Capture the cell that displays the provided text and extract its (x, y) central coordinate. 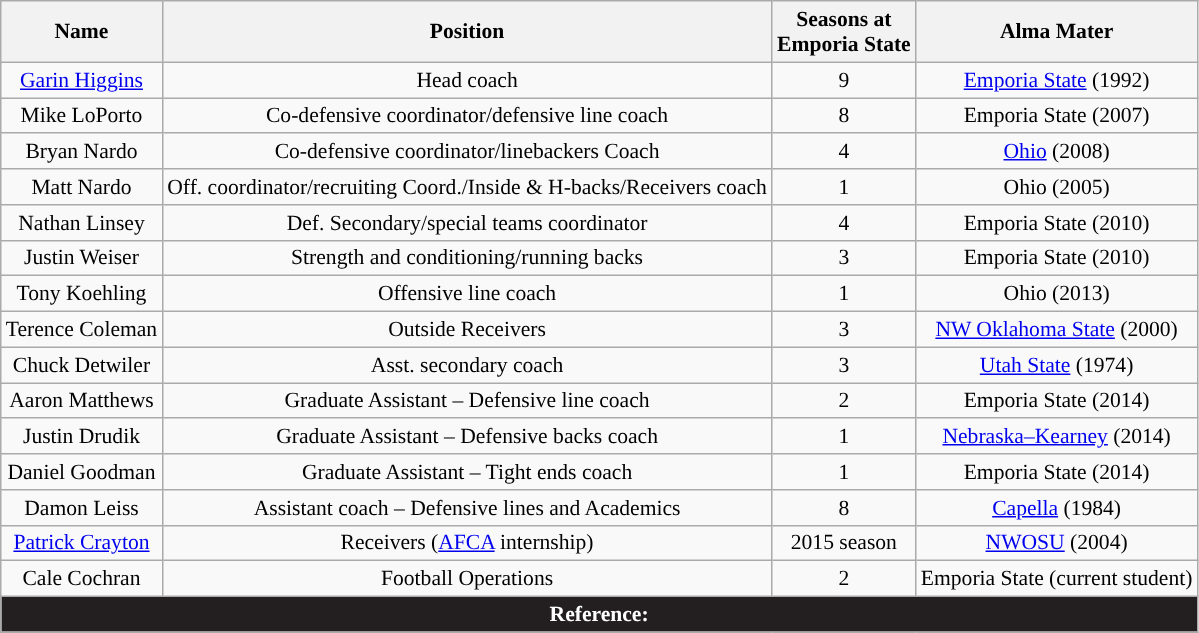
Off. coordinator/recruiting Coord./Inside & H-backs/Receivers coach (467, 187)
9 (844, 80)
Chuck Detwiler (82, 365)
Utah State (1974) (1057, 365)
Ohio (2008) (1057, 152)
Daniel Goodman (82, 472)
Graduate Assistant – Tight ends coach (467, 472)
Strength and conditioning/running backs (467, 258)
Def. Secondary/special teams coordinator (467, 223)
Garin Higgins (82, 80)
Football Operations (467, 579)
Co-defensive coordinator/linebackers Coach (467, 152)
Graduate Assistant – Defensive line coach (467, 401)
Ohio (2005) (1057, 187)
Mike LoPorto (82, 116)
Seasons atEmporia State (844, 32)
Position (467, 32)
Outside Receivers (467, 330)
Offensive line coach (467, 294)
Head coach (467, 80)
Nebraska–Kearney (2014) (1057, 437)
Cale Cochran (82, 579)
Emporia State (current student) (1057, 579)
Tony Koehling (82, 294)
Damon Leiss (82, 508)
Name (82, 32)
Matt Nardo (82, 187)
Nathan Linsey (82, 223)
Ohio (2013) (1057, 294)
Emporia State (1992) (1057, 80)
Justin Weiser (82, 258)
Reference: (600, 615)
Emporia State (2007) (1057, 116)
Aaron Matthews (82, 401)
2015 season (844, 543)
NW Oklahoma State (2000) (1057, 330)
NWOSU (2004) (1057, 543)
Receivers (AFCA internship) (467, 543)
Assistant coach – Defensive lines and Academics (467, 508)
Asst. secondary coach (467, 365)
Capella (1984) (1057, 508)
Patrick Crayton (82, 543)
Co-defensive coordinator/defensive line coach (467, 116)
Graduate Assistant – Defensive backs coach (467, 437)
Bryan Nardo (82, 152)
Terence Coleman (82, 330)
Justin Drudik (82, 437)
Alma Mater (1057, 32)
